Identify which cell holds the provided text, then report its (X, Y) central coordinate. 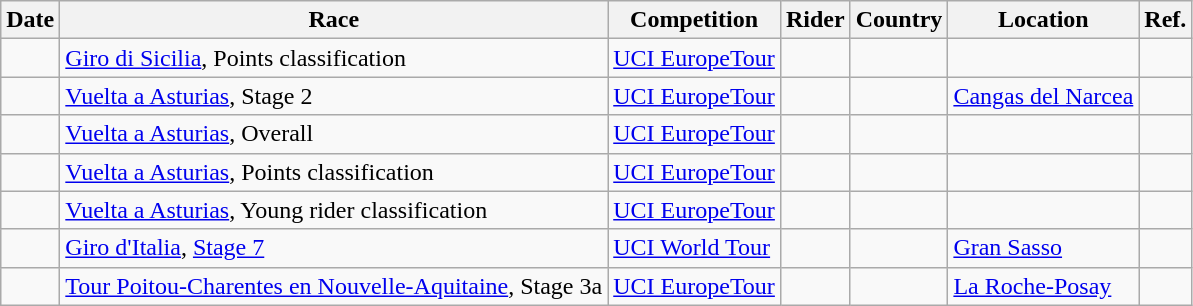
Vuelta a Asturias, Young rider classification (334, 210)
UCI World Tour (694, 248)
Country (899, 20)
La Roche-Posay (1044, 286)
Tour Poitou-Charentes en Nouvelle-Aquitaine, Stage 3a (334, 286)
Vuelta a Asturias, Overall (334, 134)
Gran Sasso (1044, 248)
Competition (694, 20)
Ref. (1166, 20)
Race (334, 20)
Giro d'Italia, Stage 7 (334, 248)
Cangas del Narcea (1044, 96)
Location (1044, 20)
Vuelta a Asturias, Stage 2 (334, 96)
Date (30, 20)
Giro di Sicilia, Points classification (334, 58)
Vuelta a Asturias, Points classification (334, 172)
Rider (815, 20)
